Locate the cell with the specified text and output its [X, Y] center coordinate. 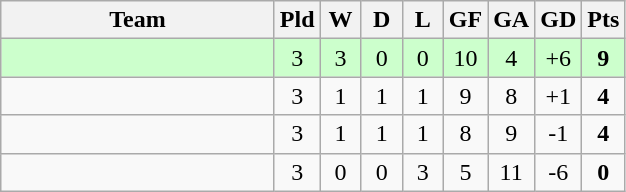
-1 [558, 134]
-6 [558, 172]
10 [465, 58]
+1 [558, 96]
GA [512, 20]
W [340, 20]
5 [465, 172]
GF [465, 20]
Pts [604, 20]
Team [138, 20]
11 [512, 172]
+6 [558, 58]
Pld [297, 20]
GD [558, 20]
D [382, 20]
L [422, 20]
